Locate the cell with the specified text and output its [x, y] center coordinate. 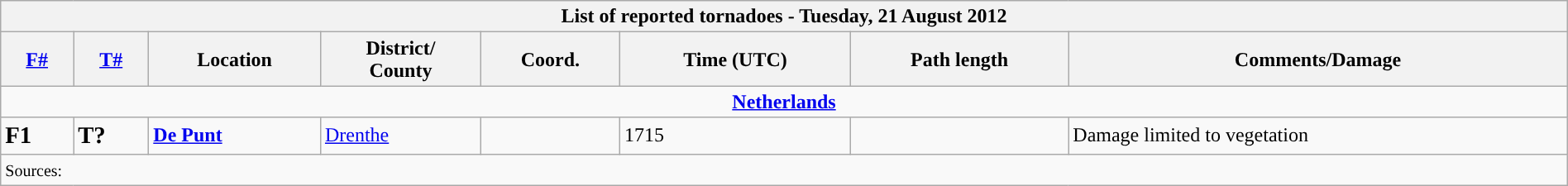
F# [37, 60]
Location [235, 60]
Comments/Damage [1318, 60]
T# [111, 60]
T? [111, 136]
Time (UTC) [736, 60]
Damage limited to vegetation [1318, 136]
F1 [37, 136]
Sources: [784, 169]
De Punt [235, 136]
List of reported tornadoes - Tuesday, 21 August 2012 [784, 17]
Drenthe [400, 136]
Path length [959, 60]
Netherlands [784, 102]
Coord. [550, 60]
District/County [400, 60]
1715 [736, 136]
